Locate the cell with the specified text and output its (X, Y) center coordinate. 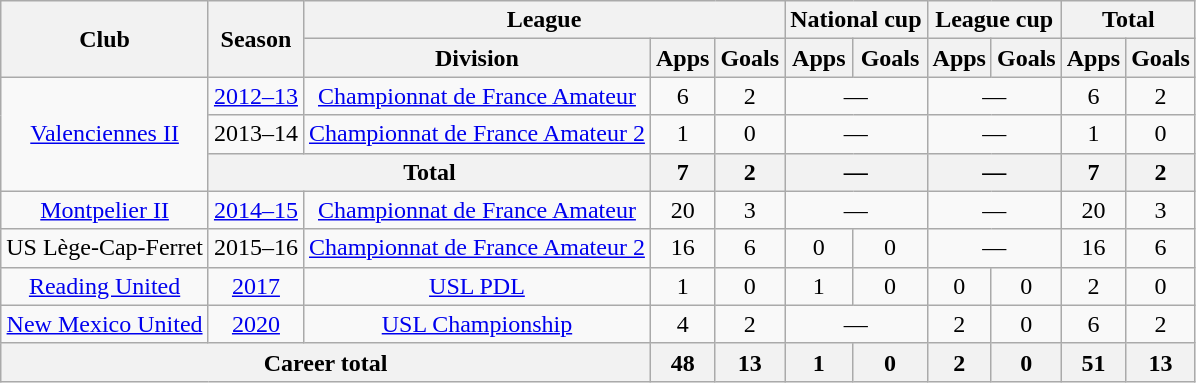
Reading United (105, 286)
US Lège-Cap-Ferret (105, 248)
2012–13 (256, 96)
2020 (256, 324)
51 (1093, 362)
New Mexico United (105, 324)
Division (476, 58)
League (544, 20)
Club (105, 39)
Montpelier II (105, 210)
National cup (856, 20)
2013–14 (256, 134)
48 (682, 362)
USL PDL (476, 286)
2015–16 (256, 248)
League cup (994, 20)
2014–15 (256, 210)
4 (682, 324)
Career total (326, 362)
USL Championship (476, 324)
Season (256, 39)
2017 (256, 286)
Valenciennes II (105, 134)
